Extract the [X, Y] coordinate from the center of the cell holding the provided text.  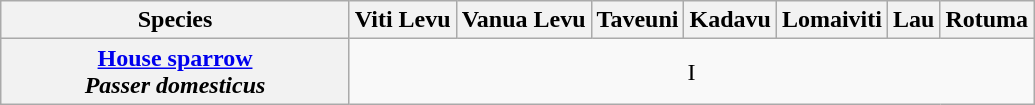
Taveuni [638, 20]
Viti Levu [402, 20]
House sparrowPasser domesticus [176, 72]
I [691, 72]
Vanua Levu [524, 20]
Rotuma [987, 20]
Lomaiviti [832, 20]
Lau [913, 20]
Species [176, 20]
Kadavu [730, 20]
